Provide the [x, y] coordinate of the cell's center where the given text is located.  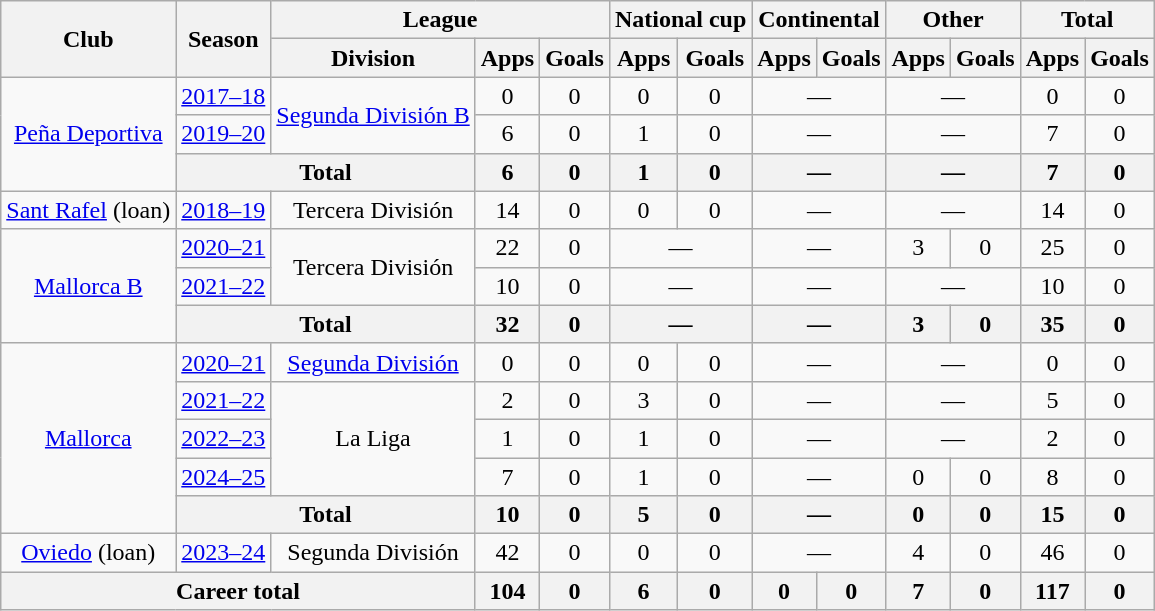
Mallorca [88, 438]
32 [507, 324]
117 [1052, 591]
Season [224, 39]
Division [373, 58]
25 [1052, 248]
2022–23 [224, 438]
2024–25 [224, 477]
8 [1052, 477]
Other [953, 20]
Sant Rafel (loan) [88, 210]
Oviedo (loan) [88, 553]
Club [88, 39]
104 [507, 591]
4 [918, 553]
Continental [819, 20]
Peña Deportiva [88, 134]
Mallorca B [88, 286]
42 [507, 553]
15 [1052, 515]
La Liga [373, 438]
2019–20 [224, 134]
2018–19 [224, 210]
Segunda División B [373, 115]
46 [1052, 553]
Career total [238, 591]
2023–24 [224, 553]
National cup [680, 20]
2017–18 [224, 96]
35 [1052, 324]
League [440, 20]
22 [507, 248]
